Return [X, Y] of the center of cell containing provided text 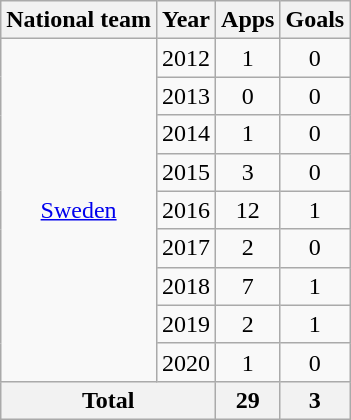
Goals [315, 20]
7 [248, 286]
2014 [186, 134]
Year [186, 20]
Sweden [79, 210]
2019 [186, 324]
29 [248, 400]
2015 [186, 172]
12 [248, 210]
2012 [186, 58]
Total [108, 400]
National team [79, 20]
Apps [248, 20]
2016 [186, 210]
2017 [186, 248]
2018 [186, 286]
2013 [186, 96]
2020 [186, 362]
